Pinpoint the cell where the given text exists, returning its [X, Y] midpoint coordinate. 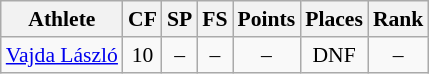
Athlete [62, 19]
FS [214, 19]
Rank [398, 19]
10 [142, 55]
CF [142, 19]
Vajda László [62, 55]
Points [267, 19]
SP [180, 19]
DNF [334, 55]
Places [334, 19]
